Output the (X, Y) coordinate of the center of the cell containing the given text.  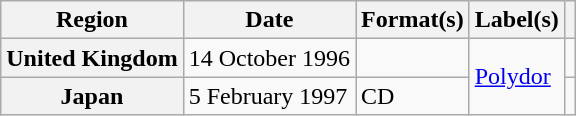
Polydor (516, 77)
United Kingdom (92, 58)
Region (92, 20)
Japan (92, 96)
Date (269, 20)
5 February 1997 (269, 96)
CD (413, 96)
Format(s) (413, 20)
14 October 1996 (269, 58)
Label(s) (516, 20)
